Locate the cell with the specified text and output its [x, y] center coordinate. 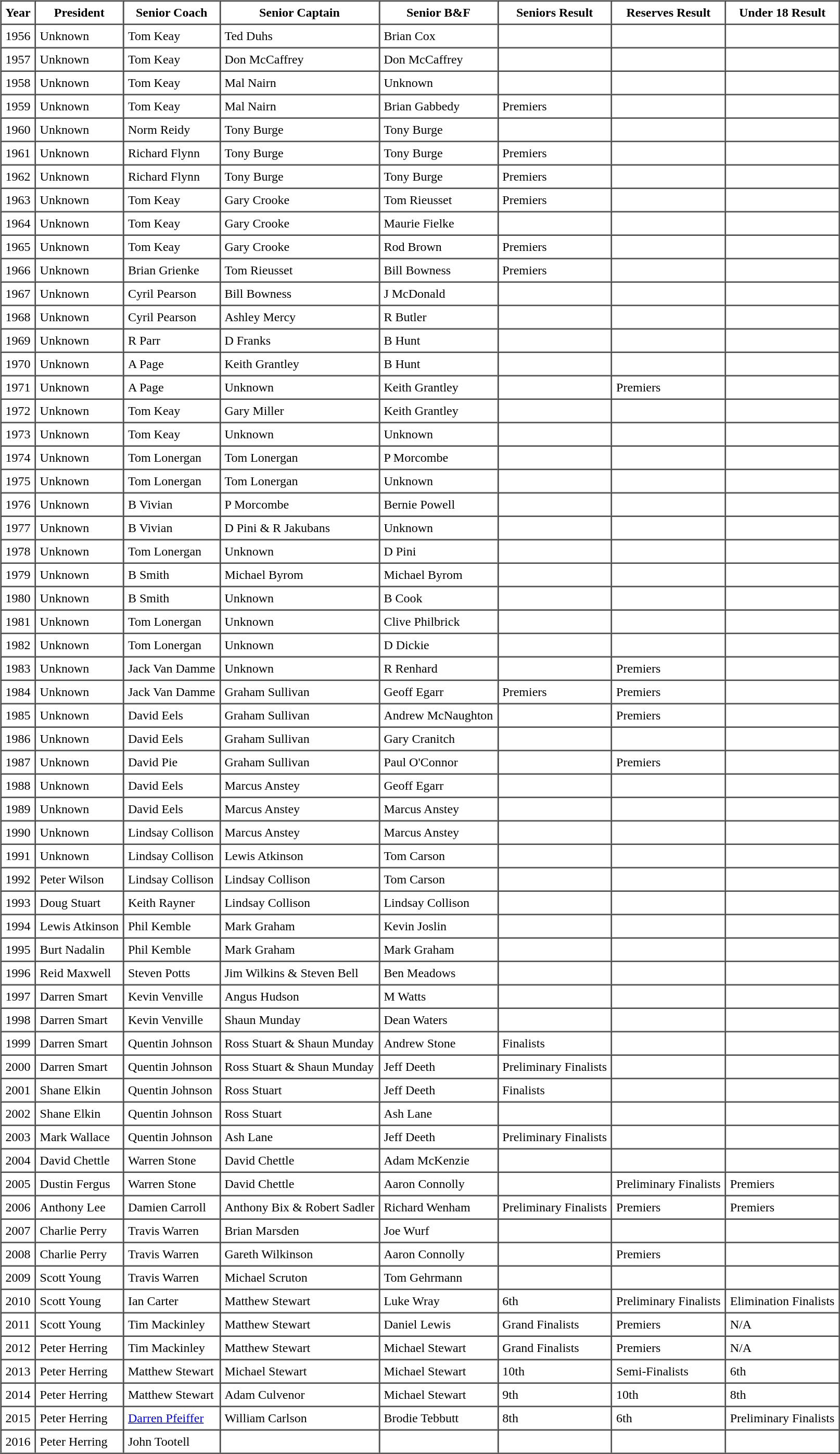
1971 [18, 387]
Angus Hudson [299, 996]
1985 [18, 715]
1967 [18, 294]
1960 [18, 129]
1963 [18, 200]
Anthony Bix & Robert Sadler [299, 1207]
Brian Cox [438, 35]
Burt Nadalin [79, 950]
William Carlson [299, 1418]
1957 [18, 59]
Ian Carter [172, 1300]
Richard Wenham [438, 1207]
M Watts [438, 996]
Brian Grienke [172, 270]
1958 [18, 82]
1997 [18, 996]
Andrew McNaughton [438, 715]
1975 [18, 481]
Brodie Tebbutt [438, 1418]
1998 [18, 1019]
2011 [18, 1324]
Seniors Result [555, 12]
1974 [18, 457]
2014 [18, 1394]
1964 [18, 223]
1986 [18, 738]
Keith Rayner [172, 903]
Year [18, 12]
2013 [18, 1371]
Damien Carroll [172, 1207]
1994 [18, 926]
1969 [18, 340]
Rod Brown [438, 247]
Tom Gehrmann [438, 1278]
Reserves Result [668, 12]
1991 [18, 856]
2010 [18, 1300]
9th [555, 1394]
Anthony Lee [79, 1207]
Michael Scruton [299, 1278]
Ben Meadows [438, 972]
D Pini & R Jakubans [299, 528]
Luke Wray [438, 1300]
Dustin Fergus [79, 1184]
R Butler [438, 317]
R Parr [172, 340]
1993 [18, 903]
Brian Gabbedy [438, 106]
Reid Maxwell [79, 972]
Joe Wurf [438, 1231]
2016 [18, 1441]
1976 [18, 504]
1990 [18, 832]
Ted Duhs [299, 35]
1982 [18, 644]
President [79, 12]
Maurie Fielke [438, 223]
D Pini [438, 551]
Ashley Mercy [299, 317]
Adam Culvenor [299, 1394]
J McDonald [438, 294]
Steven Potts [172, 972]
1984 [18, 691]
1970 [18, 363]
Clive Philbrick [438, 622]
Senior Captain [299, 12]
Shaun Munday [299, 1019]
1973 [18, 434]
2007 [18, 1231]
2003 [18, 1137]
1979 [18, 575]
Paul O'Connor [438, 762]
Elimination Finalists [783, 1300]
1961 [18, 153]
D Franks [299, 340]
2000 [18, 1066]
1956 [18, 35]
John Tootell [172, 1441]
2015 [18, 1418]
Semi-Finalists [668, 1371]
Gary Cranitch [438, 738]
Senior Coach [172, 12]
Bernie Powell [438, 504]
Dean Waters [438, 1019]
1988 [18, 785]
1981 [18, 622]
1989 [18, 809]
1977 [18, 528]
1966 [18, 270]
1980 [18, 598]
2002 [18, 1113]
Gary Miller [299, 410]
Brian Marsden [299, 1231]
D Dickie [438, 644]
Daniel Lewis [438, 1324]
Norm Reidy [172, 129]
David Pie [172, 762]
1972 [18, 410]
2004 [18, 1160]
Peter Wilson [79, 879]
1968 [18, 317]
B Cook [438, 598]
1962 [18, 176]
1978 [18, 551]
2012 [18, 1347]
2006 [18, 1207]
1965 [18, 247]
1996 [18, 972]
Darren Pfeiffer [172, 1418]
1995 [18, 950]
Andrew Stone [438, 1043]
Mark Wallace [79, 1137]
Kevin Joslin [438, 926]
Jim Wilkins & Steven Bell [299, 972]
1983 [18, 668]
Gareth Wilkinson [299, 1254]
Senior B&F [438, 12]
2001 [18, 1090]
1999 [18, 1043]
2008 [18, 1254]
2005 [18, 1184]
Adam McKenzie [438, 1160]
1987 [18, 762]
Doug Stuart [79, 903]
R Renhard [438, 668]
1959 [18, 106]
2009 [18, 1278]
Under 18 Result [783, 12]
1992 [18, 879]
